Find where the given text appears and provide that cell's center as (X, Y) coordinate. 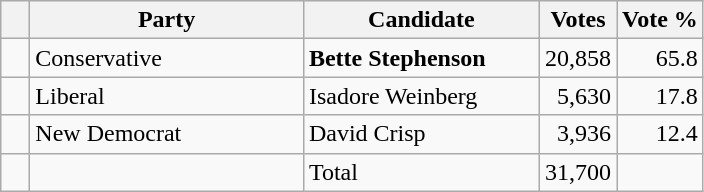
Party (167, 20)
Total (421, 172)
5,630 (578, 96)
3,936 (578, 134)
20,858 (578, 58)
Votes (578, 20)
31,700 (578, 172)
65.8 (660, 58)
Liberal (167, 96)
Isadore Weinberg (421, 96)
Vote % (660, 20)
David Crisp (421, 134)
12.4 (660, 134)
Bette Stephenson (421, 58)
Conservative (167, 58)
Candidate (421, 20)
17.8 (660, 96)
New Democrat (167, 134)
